Extract the [x, y] coordinate from the center of the cell holding the provided text.  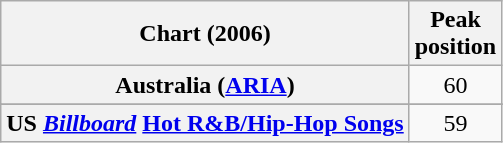
US Billboard Hot R&B/Hip-Hop Songs [205, 123]
Chart (2006) [205, 34]
Peakposition [455, 34]
Australia (ARIA) [205, 85]
59 [455, 123]
60 [455, 85]
